Return [X, Y] of the center of cell containing provided text 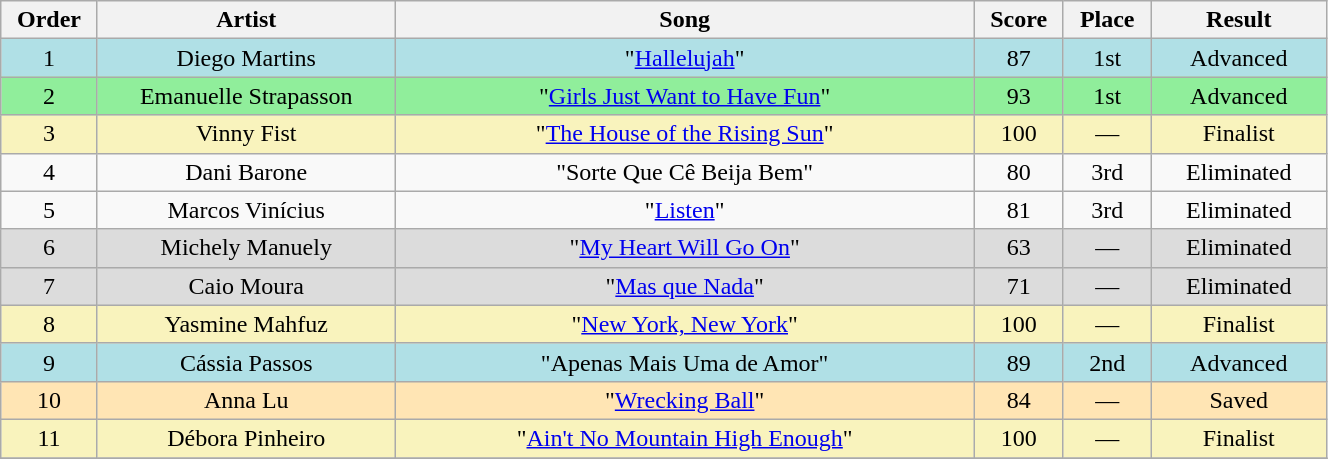
Saved [1238, 400]
84 [1018, 400]
Cássia Passos [246, 362]
9 [49, 362]
Vinny Fist [246, 134]
10 [49, 400]
"Mas que Nada" [684, 286]
4 [49, 172]
Song [684, 20]
"New York, New York" [684, 324]
71 [1018, 286]
Anna Lu [246, 400]
"Girls Just Want to Have Fun" [684, 96]
Débora Pinheiro [246, 438]
Diego Martins [246, 58]
Place [1107, 20]
7 [49, 286]
3 [49, 134]
89 [1018, 362]
80 [1018, 172]
"Hallelujah" [684, 58]
11 [49, 438]
Michely Manuely [246, 248]
"Sorte Que Cê Beija Bem" [684, 172]
Emanuelle Strapasson [246, 96]
Artist [246, 20]
1 [49, 58]
"Ain't No Mountain High Enough" [684, 438]
8 [49, 324]
2 [49, 96]
Caio Moura [246, 286]
93 [1018, 96]
Yasmine Mahfuz [246, 324]
"Apenas Mais Uma de Amor" [684, 362]
6 [49, 248]
63 [1018, 248]
87 [1018, 58]
"Wrecking Ball" [684, 400]
Order [49, 20]
Score [1018, 20]
Dani Barone [246, 172]
"My Heart Will Go On" [684, 248]
2nd [1107, 362]
81 [1018, 210]
"Listen" [684, 210]
Result [1238, 20]
Marcos Vinícius [246, 210]
"The House of the Rising Sun" [684, 134]
5 [49, 210]
